Find where the given text appears and provide that cell's center as [X, Y] coordinate. 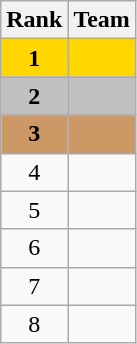
7 [34, 286]
4 [34, 172]
Rank [34, 20]
3 [34, 134]
5 [34, 210]
Team [102, 20]
8 [34, 324]
6 [34, 248]
2 [34, 96]
1 [34, 58]
